Provide the (X, Y) coordinate of the cell's center where the given text is located.  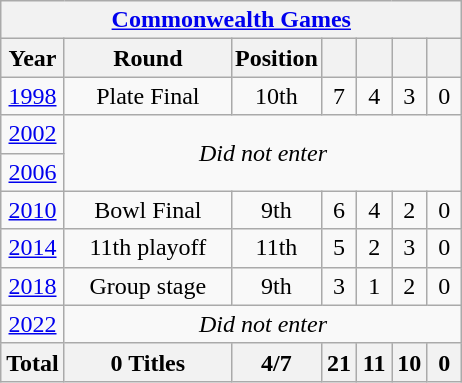
2014 (33, 248)
10 (410, 362)
10th (276, 96)
2018 (33, 286)
Total (33, 362)
11th (276, 248)
1 (374, 286)
0 Titles (148, 362)
Round (148, 58)
11 (374, 362)
6 (340, 210)
7 (340, 96)
21 (340, 362)
5 (340, 248)
1998 (33, 96)
Commonwealth Games (232, 20)
Plate Final (148, 96)
Position (276, 58)
11th playoff (148, 248)
4/7 (276, 362)
2022 (33, 324)
2006 (33, 172)
2010 (33, 210)
Group stage (148, 286)
2002 (33, 134)
Year (33, 58)
Bowl Final (148, 210)
